Return the [X, Y] coordinate for the center point of the cell that contains the specified text.  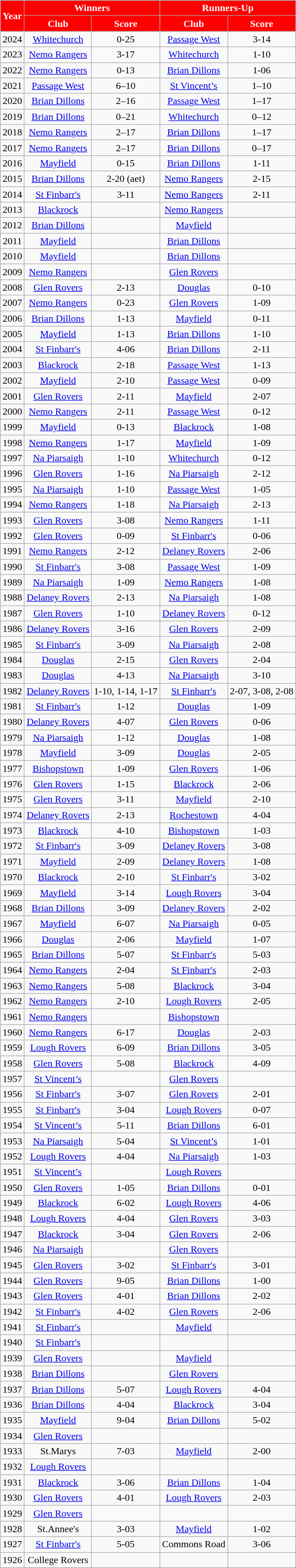
1956 [12, 1094]
0-07 [262, 1110]
1–10 [262, 86]
6-02 [126, 1203]
1970 [12, 877]
1973 [12, 830]
3-10 [262, 675]
1994 [12, 505]
Year [12, 16]
7-03 [126, 1451]
0-23 [126, 303]
4-09 [262, 1063]
5-03 [262, 955]
3-07 [126, 1094]
3-05 [262, 1048]
3-01 [262, 1265]
1959 [12, 1048]
0-15 [126, 163]
1948 [12, 1219]
1996 [12, 474]
2003 [12, 365]
2010 [12, 256]
0-01 [262, 1188]
2004 [12, 349]
1942 [12, 1312]
0–17 [262, 148]
2002 [12, 380]
5-04 [126, 1141]
1-02 [262, 1529]
2017 [12, 148]
2001 [12, 396]
1952 [12, 1156]
1989 [12, 582]
1965 [12, 955]
1985 [12, 644]
4-13 [126, 675]
1954 [12, 1125]
1984 [12, 660]
2–16 [126, 101]
1992 [12, 536]
1957 [12, 1079]
College Rovers [58, 1560]
2007 [12, 303]
1972 [12, 846]
1958 [12, 1063]
1999 [12, 427]
1990 [12, 567]
1963 [12, 986]
2022 [12, 70]
6-17 [126, 1032]
1983 [12, 675]
1995 [12, 489]
0-25 [126, 39]
2-08 [262, 644]
2020 [12, 101]
2019 [12, 117]
1943 [12, 1296]
1997 [12, 458]
2-07 [262, 396]
1934 [12, 1435]
3-17 [126, 55]
2000 [12, 411]
1951 [12, 1172]
2-00 [262, 1451]
0–21 [126, 117]
4-07 [126, 722]
9-04 [126, 1420]
1961 [12, 1017]
1944 [12, 1281]
1962 [12, 1001]
1955 [12, 1110]
St.Marys [58, 1451]
5-05 [126, 1544]
1929 [12, 1513]
1936 [12, 1405]
1-10, 1-14, 1-17 [126, 691]
1931 [12, 1482]
1978 [12, 753]
1975 [12, 799]
1932 [12, 1467]
1950 [12, 1188]
1968 [12, 908]
1-16 [126, 474]
1981 [12, 707]
1967 [12, 923]
Winners [92, 8]
2011 [12, 241]
2014 [12, 194]
6-07 [126, 923]
0-10 [262, 287]
1927 [12, 1544]
1974 [12, 815]
2008 [12, 287]
2012 [12, 225]
5-02 [262, 1420]
1-17 [126, 442]
1933 [12, 1451]
1940 [12, 1343]
1-07 [262, 939]
2016 [12, 163]
1977 [12, 769]
1960 [12, 1032]
1937 [12, 1389]
2-20 (aet) [126, 179]
2-07, 3-08, 2-08 [262, 691]
9-05 [126, 1281]
1941 [12, 1327]
1969 [12, 892]
1966 [12, 939]
2005 [12, 334]
Runners-Up [228, 8]
1982 [12, 691]
Commons Road [194, 1544]
1939 [12, 1358]
1953 [12, 1141]
6-01 [262, 1125]
1976 [12, 784]
1980 [12, 722]
5-11 [126, 1125]
1988 [12, 598]
1-04 [262, 1482]
1993 [12, 520]
0-11 [262, 318]
2-01 [262, 1094]
2024 [12, 39]
0-05 [262, 923]
1946 [12, 1250]
2-18 [126, 365]
0–12 [262, 117]
2023 [12, 55]
6–10 [126, 86]
St.Annee's [58, 1529]
1949 [12, 1203]
2009 [12, 272]
4-02 [126, 1312]
2013 [12, 210]
1947 [12, 1234]
1964 [12, 970]
1926 [12, 1560]
1-01 [262, 1141]
2015 [12, 179]
2018 [12, 132]
1938 [12, 1374]
1-18 [126, 505]
1935 [12, 1420]
1971 [12, 861]
1-15 [126, 784]
2021 [12, 86]
1930 [12, 1498]
1928 [12, 1529]
1998 [12, 442]
6-09 [126, 1048]
2006 [12, 318]
4-10 [126, 830]
3-16 [126, 629]
1-00 [262, 1281]
1979 [12, 738]
1987 [12, 613]
Rochestown [194, 815]
1945 [12, 1265]
1991 [12, 551]
1986 [12, 629]
